Capture the cell that displays the provided text and extract its [X, Y] central coordinate. 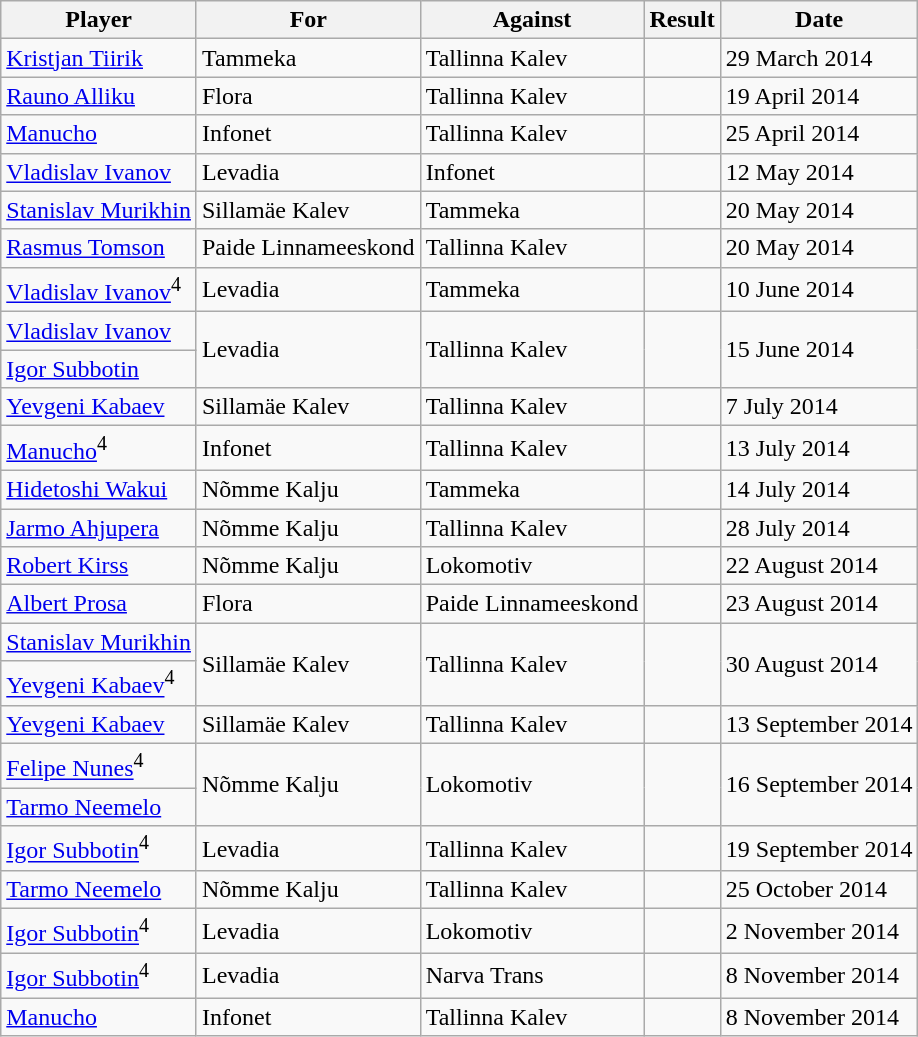
22 August 2014 [819, 566]
Hidetoshi Wakui [99, 489]
14 July 2014 [819, 489]
16 September 2014 [819, 784]
7 July 2014 [819, 407]
Yevgeni Kabaev4 [99, 684]
2 November 2014 [819, 932]
Jarmo Ahjupera [99, 528]
Rasmus Tomson [99, 248]
19 September 2014 [819, 848]
Vladislav Ivanov4 [99, 290]
Narva Trans [532, 976]
13 September 2014 [819, 724]
Robert Kirss [99, 566]
Kristjan Tiirik [99, 58]
Against [532, 20]
10 June 2014 [819, 290]
Result [682, 20]
Rauno Alliku [99, 96]
15 June 2014 [819, 350]
25 April 2014 [819, 134]
Player [99, 20]
30 August 2014 [819, 664]
13 July 2014 [819, 448]
Igor Subbotin [99, 369]
Date [819, 20]
28 July 2014 [819, 528]
19 April 2014 [819, 96]
29 March 2014 [819, 58]
23 August 2014 [819, 604]
Manucho4 [99, 448]
12 May 2014 [819, 172]
Albert Prosa [99, 604]
25 October 2014 [819, 890]
Felipe Nunes4 [99, 766]
For [308, 20]
